Provide the (x, y) coordinate of the cell's center where the given text is located.  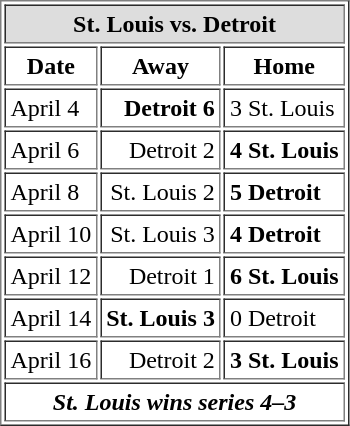
St. Louis wins series 4–3 (174, 402)
0 Detroit (284, 318)
April 10 (50, 234)
Detroit 6 (160, 108)
April 14 (50, 318)
6 St. Louis (284, 276)
Detroit 1 (160, 276)
St. Louis vs. Detroit (174, 24)
April 6 (50, 150)
April 16 (50, 360)
Home (284, 66)
April 8 (50, 192)
Away (160, 66)
4 St. Louis (284, 150)
4 Detroit (284, 234)
St. Louis 2 (160, 192)
April 12 (50, 276)
5 Detroit (284, 192)
April 4 (50, 108)
Date (50, 66)
